Identify which cell holds the provided text, then report its (X, Y) central coordinate. 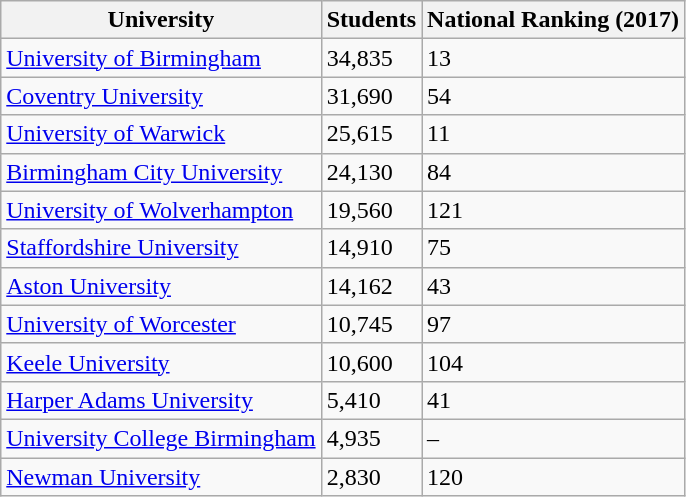
97 (554, 324)
34,835 (371, 58)
24,130 (371, 172)
120 (554, 477)
10,745 (371, 324)
Keele University (161, 362)
Birmingham City University (161, 172)
19,560 (371, 210)
14,162 (371, 286)
University College Birmingham (161, 438)
43 (554, 286)
25,615 (371, 134)
Harper Adams University (161, 400)
Staffordshire University (161, 248)
4,935 (371, 438)
5,410 (371, 400)
University of Wolverhampton (161, 210)
54 (554, 96)
Students (371, 20)
University of Worcester (161, 324)
14,910 (371, 248)
Aston University (161, 286)
Coventry University (161, 96)
– (554, 438)
121 (554, 210)
75 (554, 248)
84 (554, 172)
Newman University (161, 477)
13 (554, 58)
2,830 (371, 477)
University of Birmingham (161, 58)
National Ranking (2017) (554, 20)
31,690 (371, 96)
104 (554, 362)
10,600 (371, 362)
University (161, 20)
11 (554, 134)
41 (554, 400)
University of Warwick (161, 134)
